Capture the cell that displays the provided text and extract its (x, y) central coordinate. 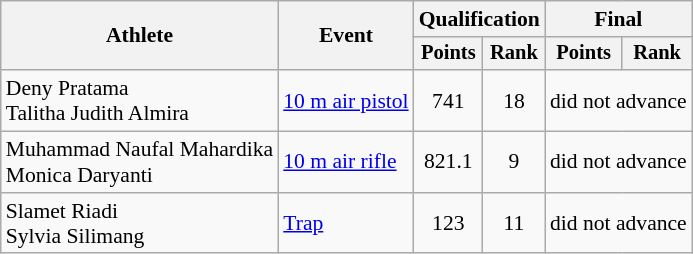
821.1 (448, 162)
741 (448, 100)
Final (618, 19)
10 m air pistol (346, 100)
123 (448, 224)
18 (514, 100)
Trap (346, 224)
9 (514, 162)
Muhammad Naufal MahardikaMonica Daryanti (140, 162)
Qualification (480, 19)
10 m air rifle (346, 162)
11 (514, 224)
Athlete (140, 36)
Slamet RiadiSylvia Silimang (140, 224)
Deny PratamaTalitha Judith Almira (140, 100)
Event (346, 36)
